Pinpoint the cell where the given text exists, returning its (X, Y) midpoint coordinate. 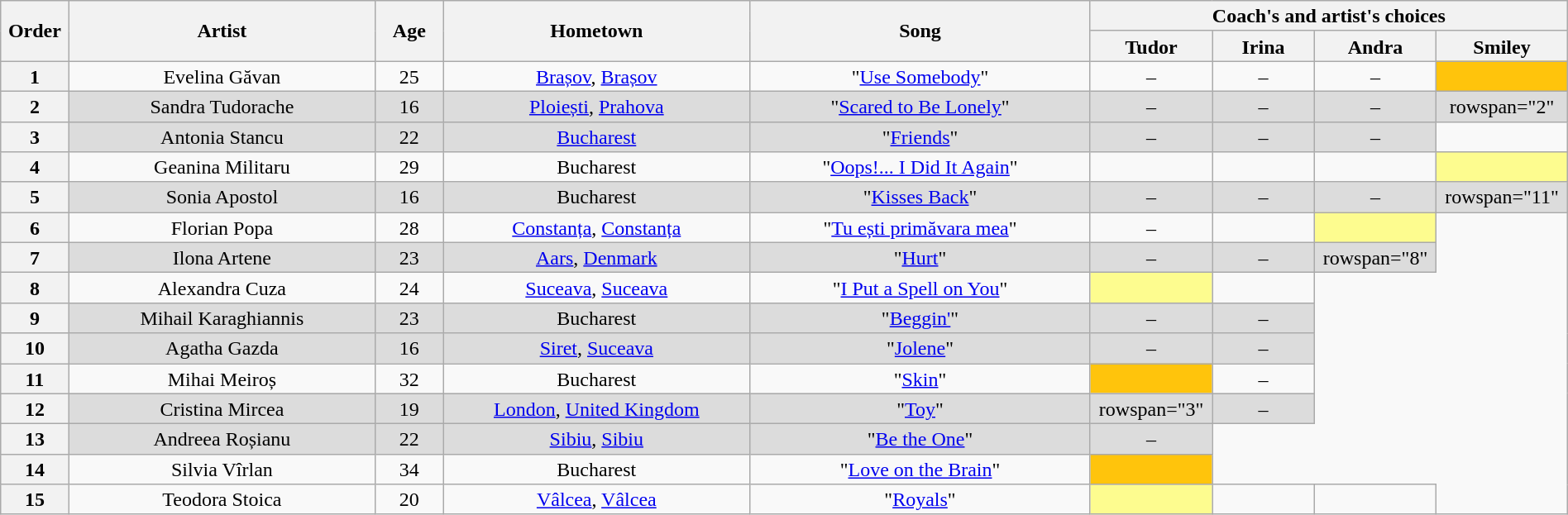
Smiley (1502, 46)
rowspan="8" (1374, 258)
"Be the One" (920, 440)
"Kisses Back" (920, 197)
Hometown (597, 31)
Mihai Meiroș (222, 379)
London, United Kingdom (597, 408)
Sonia Apostol (222, 197)
"Beggin'" (920, 317)
25 (409, 76)
Ploiești, Prahova (597, 106)
15 (35, 499)
Vâlcea, Vâlcea (597, 499)
Alexandra Cuza (222, 288)
Agatha Gazda (222, 349)
8 (35, 288)
Mihail Karaghiannis (222, 317)
"Friends" (920, 137)
Artist (222, 31)
7 (35, 258)
5 (35, 197)
"Hurt" (920, 258)
Ilona Artene (222, 258)
Siret, Suceava (597, 349)
Constanța, Constanța (597, 228)
Irina (1264, 46)
13 (35, 440)
28 (409, 228)
rowspan="3" (1151, 408)
"Tu ești primăvara mea" (920, 228)
Song (920, 31)
1 (35, 76)
19 (409, 408)
Teodora Stoica (222, 499)
Silvia Vîrlan (222, 470)
Andreea Roșianu (222, 440)
Cristina Mircea (222, 408)
Suceava, Suceava (597, 288)
Evelina Găvan (222, 76)
"Toy" (920, 408)
"Use Somebody" (920, 76)
rowspan="2" (1502, 106)
32 (409, 379)
Coach's and artist's choices (1328, 17)
Florian Popa (222, 228)
Brașov, Brașov (597, 76)
20 (409, 499)
Geanina Militaru (222, 167)
2 (35, 106)
Sibiu, Sibiu (597, 440)
14 (35, 470)
Age (409, 31)
34 (409, 470)
Aars, Denmark (597, 258)
12 (35, 408)
3 (35, 137)
9 (35, 317)
11 (35, 379)
29 (409, 167)
Tudor (1151, 46)
"Love on the Brain" (920, 470)
Order (35, 31)
Sandra Tudorache (222, 106)
"Oops!... I Did It Again" (920, 167)
"Jolene" (920, 349)
24 (409, 288)
"Royals" (920, 499)
"I Put a Spell on You" (920, 288)
"Skin" (920, 379)
Andra (1374, 46)
6 (35, 228)
rowspan="11" (1502, 197)
"Scared to Be Lonely" (920, 106)
Antonia Stancu (222, 137)
4 (35, 167)
10 (35, 349)
